Locate the cell with the specified text and output its (X, Y) center coordinate. 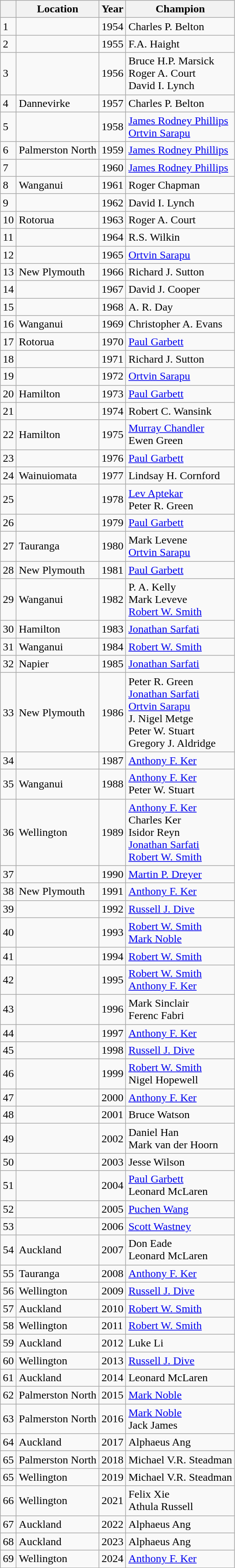
2004 (112, 1186)
36 (8, 832)
47 (8, 1098)
Jesse Wilson (180, 1162)
Felix XieAthula Russell (180, 1501)
1994 (112, 956)
14 (8, 290)
63 (8, 1419)
Dannevirke (57, 103)
Robert C. Wansink (180, 411)
2006 (112, 1226)
Robert W. SmithAnthony F. Ker (180, 979)
1973 (112, 394)
1990 (112, 874)
Lindsay H. Cornford (180, 475)
22 (8, 435)
2018 (112, 1460)
15 (8, 307)
6 (8, 150)
2 (8, 44)
19 (8, 376)
1991 (112, 892)
P. A. KellyMark LeveveRobert W. Smith (180, 600)
David I. Lynch (180, 202)
24 (8, 475)
2009 (112, 1291)
64 (8, 1442)
1992 (112, 909)
1993 (112, 933)
1955 (112, 44)
1980 (112, 546)
10 (8, 220)
1954 (112, 26)
Robert W. SmithNigel Hopewell (180, 1074)
2005 (112, 1209)
61 (8, 1378)
59 (8, 1343)
68 (8, 1542)
Scott Wastney (180, 1226)
54 (8, 1250)
1985 (112, 664)
17 (8, 342)
42 (8, 979)
66 (8, 1501)
21 (8, 411)
43 (8, 1009)
1964 (112, 237)
Bruce H.P. MarsickRoger A. Court David I. Lynch (180, 74)
52 (8, 1209)
1 (8, 26)
39 (8, 909)
57 (8, 1308)
40 (8, 933)
11 (8, 237)
F.A. Haight (180, 44)
Napier (57, 664)
20 (8, 394)
1957 (112, 103)
R.S. Wilkin (180, 237)
1968 (112, 307)
2003 (112, 1162)
45 (8, 1051)
1962 (112, 202)
Roger Chapman (180, 185)
Mark NobleJack James (180, 1419)
38 (8, 892)
2014 (112, 1378)
18 (8, 359)
1983 (112, 629)
29 (8, 600)
2016 (112, 1419)
1997 (112, 1033)
1961 (112, 185)
James Rodney PhillipsOrtvin Sarapu (180, 127)
2021 (112, 1501)
Puchen Wang (180, 1209)
1976 (112, 458)
51 (8, 1186)
16 (8, 324)
2002 (112, 1138)
1982 (112, 600)
56 (8, 1291)
2024 (112, 1559)
2011 (112, 1325)
Lev Aptekar Peter R. Green (180, 499)
1956 (112, 74)
60 (8, 1361)
50 (8, 1162)
2000 (112, 1098)
1963 (112, 220)
Paul GarbettLeonard McLaren (180, 1186)
Bruce Watson (180, 1115)
1987 (112, 760)
48 (8, 1115)
1978 (112, 499)
Wainuiomata (57, 475)
2012 (112, 1343)
2023 (112, 1542)
1995 (112, 979)
Year (112, 9)
69 (8, 1559)
31 (8, 647)
Robert W. SmithMark Noble (180, 933)
55 (8, 1273)
Murray Chandler Ewen Green (180, 435)
Location (57, 9)
4 (8, 103)
3 (8, 74)
26 (8, 523)
2001 (112, 1115)
46 (8, 1074)
2022 (112, 1524)
1989 (112, 832)
1969 (112, 324)
Champion (180, 9)
1981 (112, 570)
Anthony F. KerCharles KerIsidor ReynJonathan SarfatiRobert W. Smith (180, 832)
1965 (112, 254)
2007 (112, 1250)
2010 (112, 1308)
67 (8, 1524)
1984 (112, 647)
1960 (112, 168)
1977 (112, 475)
Peter R. GreenJonathan SarfatiOrtvin SarapuJ. Nigel MetgePeter W. StuartGregory J. Aldridge (180, 713)
1975 (112, 435)
58 (8, 1325)
David J. Cooper (180, 290)
1988 (112, 784)
Roger A. Court (180, 220)
2013 (112, 1361)
2017 (112, 1442)
1966 (112, 272)
Don EadeLeonard McLaren (180, 1250)
Leonard McLaren (180, 1378)
Daniel HanMark van der Hoorn (180, 1138)
62 (8, 1395)
2008 (112, 1273)
27 (8, 546)
2019 (112, 1477)
23 (8, 458)
44 (8, 1033)
9 (8, 202)
25 (8, 499)
Christopher A. Evans (180, 324)
30 (8, 629)
Mark Noble (180, 1395)
8 (8, 185)
28 (8, 570)
35 (8, 784)
1996 (112, 1009)
1998 (112, 1051)
2015 (112, 1395)
Martin P. Dreyer (180, 874)
7 (8, 168)
37 (8, 874)
33 (8, 713)
Mark SinclairFerenc Fabri (180, 1009)
Anthony F. KerPeter W. Stuart (180, 784)
12 (8, 254)
13 (8, 272)
1971 (112, 359)
A. R. Day (180, 307)
1959 (112, 150)
41 (8, 956)
1974 (112, 411)
Mark LeveneOrtvin Sarapu (180, 546)
34 (8, 760)
32 (8, 664)
1972 (112, 376)
1970 (112, 342)
1967 (112, 290)
1999 (112, 1074)
1979 (112, 523)
1986 (112, 713)
49 (8, 1138)
53 (8, 1226)
1958 (112, 127)
5 (8, 127)
Luke Li (180, 1343)
